Determine the [X, Y] coordinate at the center of the cell enclosing the given text.  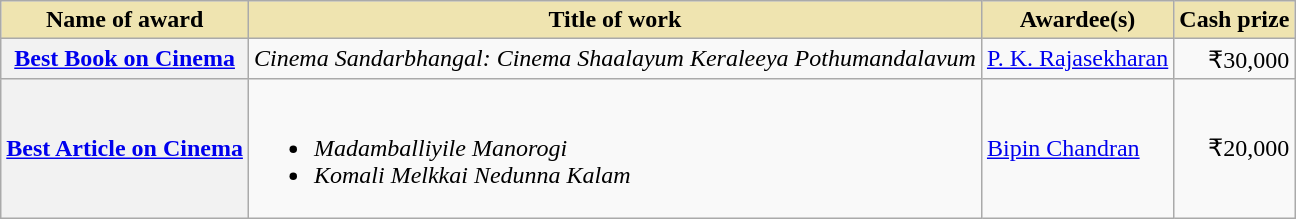
Best Article on Cinema [125, 148]
Awardee(s) [1077, 20]
Best Book on Cinema [125, 59]
Title of work [614, 20]
Madamballiyile ManorogiKomali Melkkai Nedunna Kalam [614, 148]
Bipin Chandran [1077, 148]
₹20,000 [1234, 148]
Name of award [125, 20]
P. K. Rajasekharan [1077, 59]
Cinema Sandarbhangal: Cinema Shaalayum Keraleeya Pothumandalavum [614, 59]
₹30,000 [1234, 59]
Cash prize [1234, 20]
